Locate the cell with the specified text and output its [x, y] center coordinate. 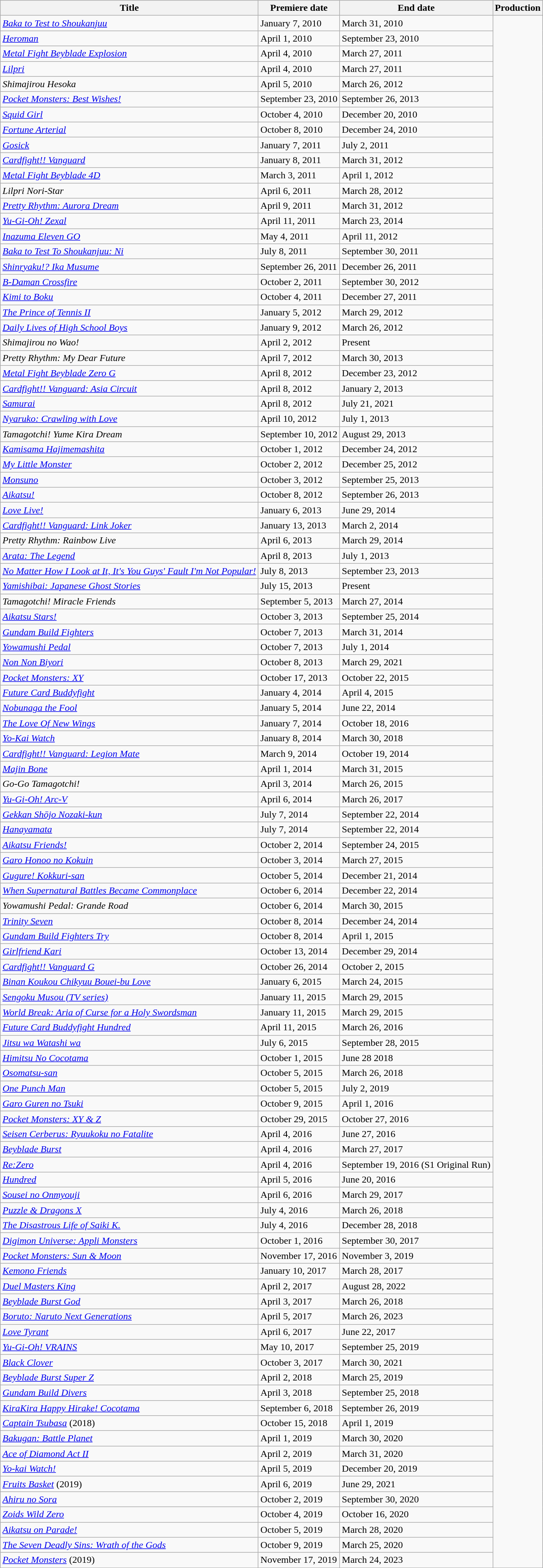
Black Clover [129, 1362]
Pocket Monsters: XY & Z [129, 1119]
Kamisama Hajimemashita [129, 449]
Hundred [129, 1180]
Aikatsu! [129, 495]
April 3, 2017 [299, 1301]
July 2, 2019 [416, 1088]
January 9, 2012 [299, 327]
July 8, 2011 [299, 251]
March 29, 2021 [416, 662]
October 16, 2020 [416, 1514]
April 1, 2012 [416, 175]
Girlfriend Kari [129, 952]
Beyblade Burst [129, 1149]
October 22, 2015 [416, 678]
June 28 2018 [416, 1058]
October 9, 2019 [299, 1545]
September 28, 2015 [416, 1043]
Fortune Arterial [129, 130]
December 29, 2014 [416, 952]
April 11, 2012 [416, 236]
Majin Bone [129, 769]
Baka to Test to Shoukanjuu [129, 23]
Boruto: Naruto Next Generations [129, 1317]
Love Live! [129, 510]
October 2, 2015 [416, 967]
October 26, 2014 [299, 967]
Pocket Monsters: Best Wishes! [129, 99]
November 17, 2019 [299, 1560]
April 5, 2010 [299, 84]
December 21, 2014 [416, 875]
Cardfight!! Vanguard: Legion Mate [129, 754]
March 30, 2018 [416, 738]
Cardfight!! Vanguard: Asia Circuit [129, 388]
September 30, 2012 [416, 282]
Samurai [129, 403]
March 2, 2014 [416, 525]
March 27, 2017 [416, 1149]
April 8, 2013 [299, 556]
March 29, 2014 [416, 541]
September 26, 2019 [416, 1408]
October 4, 2019 [299, 1514]
Hanayamata [129, 830]
March 29, 2012 [416, 312]
April 11, 2015 [299, 1027]
January 8, 2014 [299, 738]
April 1, 2010 [299, 38]
December 28, 2018 [416, 1225]
Lilpri Nori-Star [129, 191]
Aikatsu Stars! [129, 616]
When Supernatural Battles Became Commonplace [129, 890]
December 24, 2010 [416, 130]
October 9, 2015 [299, 1103]
September 30, 2017 [416, 1241]
January 7, 2011 [299, 145]
April 2, 2012 [299, 343]
March 3, 2011 [299, 175]
Metal Fight Beyblade 4D [129, 175]
April 2, 2017 [299, 1286]
July 2, 2011 [416, 145]
March 31, 2020 [416, 1454]
World Break: Aria of Curse for a Holy Swordsman [129, 1012]
Metal Fight Beyblade Explosion [129, 54]
June 20, 2016 [416, 1180]
March 28, 2020 [416, 1530]
January 8, 2011 [299, 160]
January 7, 2010 [299, 23]
June 22, 2014 [416, 708]
July 21, 2021 [416, 403]
Trinity Seven [129, 921]
Cardfight!! Vanguard [129, 160]
Shimajirou no Wao! [129, 343]
March 30, 2015 [416, 906]
December 27, 2011 [416, 297]
April 11, 2011 [299, 221]
April 6, 2016 [299, 1195]
Puzzle & Dragons X [129, 1210]
December 20, 2019 [416, 1469]
July 6, 2015 [299, 1043]
Baka to Test To Shoukanjuu: Ni [129, 251]
Kimi to Boku [129, 297]
September 25, 2018 [416, 1392]
Future Card Buddyfight [129, 693]
Aikatsu on Parade! [129, 1530]
October 1, 2016 [299, 1241]
April 4, 2015 [416, 693]
September 30, 2011 [416, 251]
September 23, 2013 [416, 571]
April 1, 2014 [299, 769]
March 29, 2017 [416, 1195]
Gundam Build Divers [129, 1392]
June 29, 2021 [416, 1484]
January 4, 2014 [299, 693]
April 5, 2016 [299, 1180]
Fruits Basket (2019) [129, 1484]
April 1, 2015 [416, 936]
March 30, 2013 [416, 358]
March 25, 2019 [416, 1377]
September 25, 2014 [416, 616]
June 22, 2017 [416, 1332]
Future Card Buddyfight Hundred [129, 1027]
October 1, 2012 [299, 449]
Ahiru no Sora [129, 1499]
March 28, 2017 [416, 1271]
The Seven Deadly Sins: Wrath of the Gods [129, 1545]
Pretty Rhythm: My Dear Future [129, 358]
October 29, 2015 [299, 1119]
September 5, 2013 [299, 601]
Digimon Universe: Appli Monsters [129, 1241]
October 1, 2015 [299, 1058]
April 6, 2019 [299, 1484]
April 1, 2016 [416, 1103]
January 5, 2012 [299, 312]
October 2, 2014 [299, 845]
October 4, 2011 [299, 297]
April 7, 2012 [299, 358]
April 10, 2012 [299, 419]
October 8, 2013 [299, 662]
October 3, 2013 [299, 616]
December 23, 2012 [416, 373]
Gosick [129, 145]
October 5, 2014 [299, 875]
One Punch Man [129, 1088]
Heroman [129, 38]
Pretty Rhythm: Rainbow Live [129, 541]
October 8, 2010 [299, 130]
Re:Zero [129, 1165]
Pretty Rhythm: Aurora Dream [129, 206]
September 19, 2016 (S1 Original Run) [416, 1165]
March 31, 2010 [416, 23]
September 24, 2015 [416, 845]
Tamagotchi! Miracle Friends [129, 601]
March 24, 2023 [416, 1560]
July 15, 2013 [299, 586]
Lilpri [129, 69]
Nobunaga the Fool [129, 708]
May 10, 2017 [299, 1347]
October 13, 2014 [299, 952]
March 27, 2015 [416, 860]
Yu-Gi-Oh! VRAINS [129, 1347]
July 8, 2013 [299, 571]
Garo Honoo no Kokuin [129, 860]
October 18, 2016 [416, 723]
Production [518, 8]
Jitsu wa Watashi wa [129, 1043]
March 31, 2014 [416, 632]
Yowamushi Pedal [129, 647]
January 5, 2014 [299, 708]
The Love Of New Wings [129, 723]
September 25, 2013 [416, 480]
May 4, 2011 [299, 236]
Captain Tsubasa (2018) [129, 1423]
Inazuma Eleven GO [129, 236]
Arata: The Legend [129, 556]
Gugure! Kokkuri-san [129, 875]
June 29, 2014 [416, 510]
Gundam Build Fighters Try [129, 936]
March 24, 2015 [416, 982]
March 23, 2014 [416, 221]
September 30, 2020 [416, 1499]
December 20, 2010 [416, 114]
March 9, 2014 [299, 754]
March 26, 2023 [416, 1317]
Beyblade Burst God [129, 1301]
December 22, 2014 [416, 890]
March 31, 2015 [416, 769]
October 27, 2016 [416, 1119]
October 4, 2010 [299, 114]
October 17, 2013 [299, 678]
Monsuno [129, 480]
April 2, 2019 [299, 1454]
Pocket Monsters: XY [129, 678]
March 25, 2020 [416, 1545]
Shimajirou Hesoka [129, 84]
December 25, 2012 [416, 465]
January 13, 2013 [299, 525]
March 28, 2012 [416, 191]
June 27, 2016 [416, 1134]
Seisen Cerberus: Ryuukoku no Fatalite [129, 1134]
March 30, 2021 [416, 1362]
B-Daman Crossfire [129, 282]
December 24, 2014 [416, 921]
End date [416, 8]
October 2, 2019 [299, 1499]
Non Non Biyori [129, 662]
July 1, 2014 [416, 647]
KiraKira Happy Hirake! Cocotama [129, 1408]
My Little Monster [129, 465]
October 5, 2019 [299, 1530]
Bakugan: Battle Planet [129, 1438]
January 6, 2013 [299, 510]
Himitsu No Cocotama [129, 1058]
January 2, 2013 [416, 388]
April 5, 2017 [299, 1317]
Sousei no Onmyouji [129, 1195]
April 6, 2013 [299, 541]
Title [129, 8]
December 24, 2012 [416, 449]
Yamishibai: Japanese Ghost Stories [129, 586]
October 19, 2014 [416, 754]
Kemono Friends [129, 1271]
Binan Koukou Chikyuu Bouei-bu Love [129, 982]
Zoids Wild Zero [129, 1514]
April 3, 2014 [299, 784]
March 26, 2015 [416, 784]
Premiere date [299, 8]
Beyblade Burst Super Z [129, 1377]
Duel Masters King [129, 1286]
Osomatsu-san [129, 1073]
January 10, 2017 [299, 1271]
The Prince of Tennis II [129, 312]
Pocket Monsters: Sun & Moon [129, 1256]
April 6, 2011 [299, 191]
April 3, 2018 [299, 1392]
October 2, 2011 [299, 282]
October 2, 2012 [299, 465]
Tamagotchi! Yume Kira Dream [129, 434]
April 5, 2019 [299, 1469]
Shinryaku!? Ika Musume [129, 267]
Garo Guren no Tsuki [129, 1103]
Yu-Gi-Oh! Zexal [129, 221]
Daily Lives of High School Boys [129, 327]
Pocket Monsters (2019) [129, 1560]
November 3, 2019 [416, 1256]
Aikatsu Friends! [129, 845]
Ace of Diamond Act II [129, 1454]
April 6, 2017 [299, 1332]
Go-Go Tamagotchi! [129, 784]
Nyaruko: Crawling with Love [129, 419]
September 10, 2012 [299, 434]
Yo-Kai Watch [129, 738]
April 2, 2018 [299, 1377]
August 29, 2013 [416, 434]
April 6, 2014 [299, 799]
Squid Girl [129, 114]
The Disastrous Life of Saiki K. [129, 1225]
Cardfight!! Vanguard: Link Joker [129, 525]
October 3, 2017 [299, 1362]
Gundam Build Fighters [129, 632]
April 9, 2011 [299, 206]
October 15, 2018 [299, 1423]
November 17, 2016 [299, 1256]
March 26, 2017 [416, 799]
Sengoku Musou (TV series) [129, 997]
March 26, 2016 [416, 1027]
Yo-kai Watch! [129, 1469]
October 3, 2012 [299, 480]
January 7, 2014 [299, 723]
Yowamushi Pedal: Grande Road [129, 906]
March 27, 2014 [416, 601]
December 26, 2011 [416, 267]
September 26, 2011 [299, 267]
Gekkan Shōjo Nozaki-kun [129, 814]
March 30, 2020 [416, 1438]
Yu-Gi-Oh! Arc-V [129, 799]
October 3, 2014 [299, 860]
Love Tyrant [129, 1332]
Metal Fight Beyblade Zero G [129, 373]
January 6, 2015 [299, 982]
Cardfight!! Vanguard G [129, 967]
October 8, 2012 [299, 495]
September 6, 2018 [299, 1408]
September 25, 2019 [416, 1347]
No Matter How I Look at It, It's You Guys' Fault I'm Not Popular! [129, 571]
August 28, 2022 [416, 1286]
